Extract the [X, Y] coordinate from the center of the cell holding the provided text.  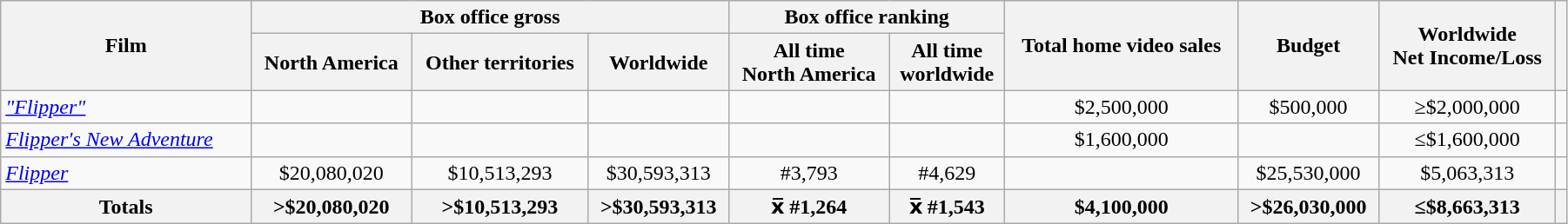
≤$1,600,000 [1467, 140]
$5,063,313 [1467, 173]
North America [332, 63]
>$30,593,313 [659, 207]
All time worldwide [947, 63]
$4,100,000 [1122, 207]
#4,629 [947, 173]
Box office gross [491, 17]
#3,793 [809, 173]
$10,513,293 [499, 173]
Box office ranking [867, 17]
>$26,030,000 [1309, 207]
$2,500,000 [1122, 107]
≥$2,000,000 [1467, 107]
Flipper's New Adventure [126, 140]
Flipper [126, 173]
Film [126, 45]
$25,530,000 [1309, 173]
>$10,513,293 [499, 207]
"Flipper" [126, 107]
x̅ #1,543 [947, 207]
Totals [126, 207]
All time North America [809, 63]
Budget [1309, 45]
>$20,080,020 [332, 207]
$20,080,020 [332, 173]
Worldwide [659, 63]
≤$8,663,313 [1467, 207]
$1,600,000 [1122, 140]
$500,000 [1309, 107]
Total home video sales [1122, 45]
x̅ #1,264 [809, 207]
$30,593,313 [659, 173]
Worldwide Net Income/Loss [1467, 45]
Other territories [499, 63]
